From the cell containing the given text, extract its center point as [X, Y] coordinate. 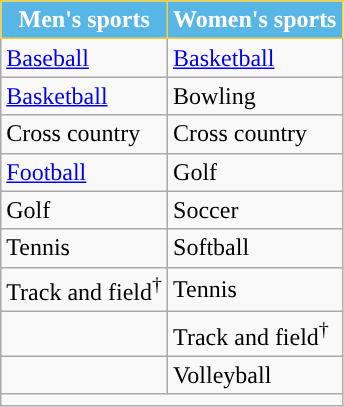
Football [84, 172]
Soccer [255, 210]
Men's sports [84, 20]
Softball [255, 248]
Women's sports [255, 20]
Baseball [84, 58]
Volleyball [255, 375]
Bowling [255, 96]
